Pinpoint the cell where the given text exists, returning its [X, Y] midpoint coordinate. 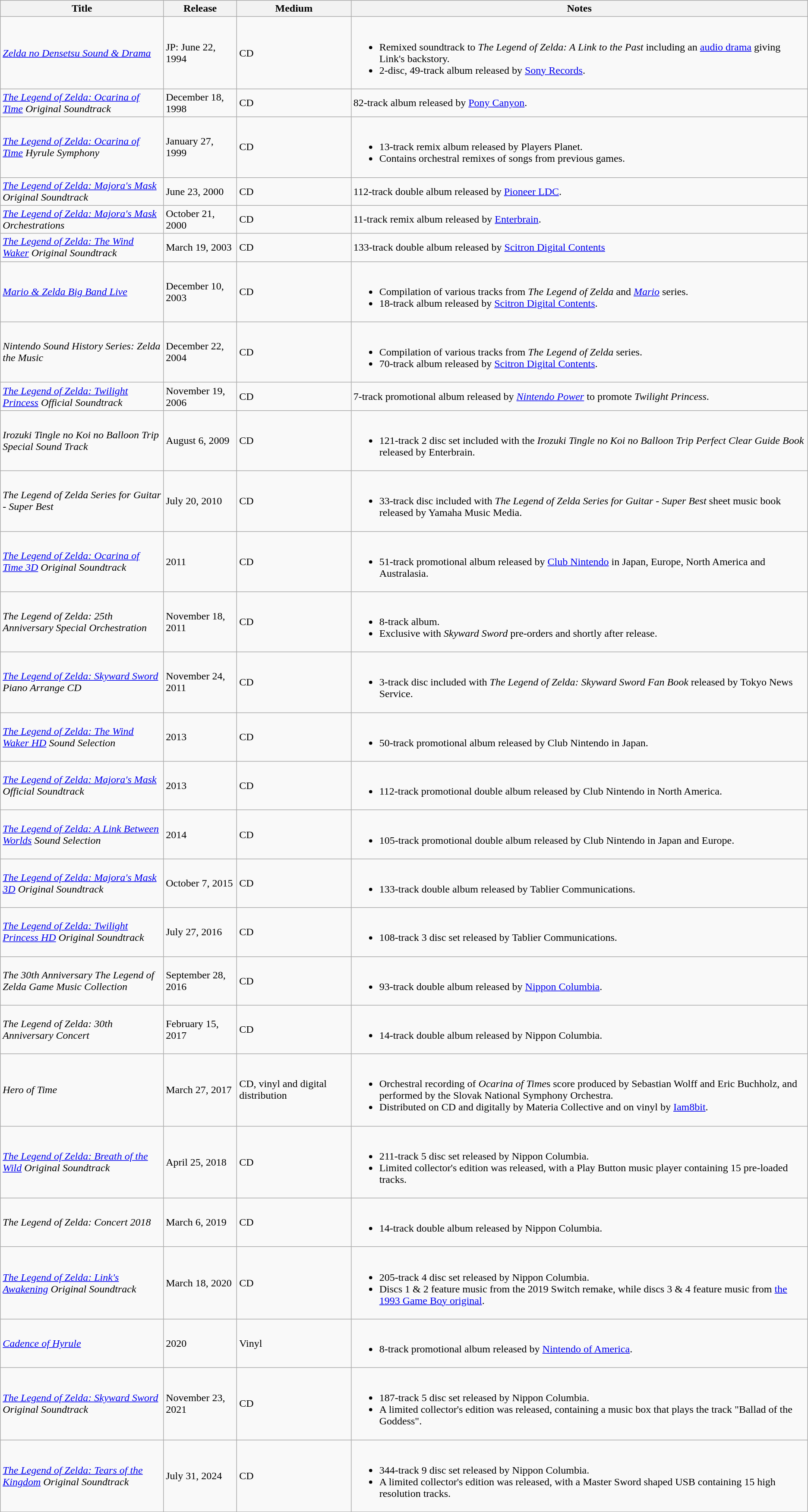
2011 [200, 562]
CD, vinyl and digital distribution [294, 1090]
Nintendo Sound History Series: Zelda the Music [82, 352]
April 25, 2018 [200, 1162]
August 6, 2009 [200, 440]
133-track double album released by Scitron Digital Contents [579, 248]
13-track remix album released by Players Planet.Contains orchestral remixes of songs from previous games. [579, 147]
The Legend of Zelda: Twilight Princess Official Soundtrack [82, 396]
November 23, 2021 [200, 1404]
Release [200, 9]
The Legend of Zelda: Tears of the Kingdom Original Soundtrack [82, 1476]
March 27, 2017 [200, 1090]
July 27, 2016 [200, 932]
82-track album released by Pony Canyon. [579, 103]
July 31, 2024 [200, 1476]
The Legend of Zelda: Twilight Princess HD Original Soundtrack [82, 932]
Mario & Zelda Big Band Live [82, 292]
The Legend of Zelda: Majora's Mask 3D Original Soundtrack [82, 883]
133-track double album released by Tablier Communications. [579, 883]
The 30th Anniversary The Legend of Zelda Game Music Collection [82, 981]
108-track 3 disc set released by Tablier Communications. [579, 932]
June 23, 2000 [200, 192]
The Legend of Zelda: Majora's Mask Original Soundtrack [82, 192]
October 21, 2000 [200, 219]
November 19, 2006 [200, 396]
Zelda no Densetsu Sound & Drama [82, 53]
105-track promotional double album released by Club Nintendo in Japan and Europe. [579, 834]
December 22, 2004 [200, 352]
The Legend of Zelda Series for Guitar - Super Best [82, 501]
Cadence of Hyrule [82, 1343]
The Legend of Zelda: Link's Awakening Original Soundtrack [82, 1283]
Notes [579, 9]
The Legend of Zelda: Concert 2018 [82, 1223]
December 10, 2003 [200, 292]
Compilation of various tracks from The Legend of Zelda series.70-track album released by Scitron Digital Contents. [579, 352]
7-track promotional album released by Nintendo Power to promote Twilight Princess. [579, 396]
93-track double album released by Nippon Columbia. [579, 981]
November 24, 2011 [200, 682]
The Legend of Zelda: Ocarina of Time Original Soundtrack [82, 103]
The Legend of Zelda: Majora's Mask Official Soundtrack [82, 786]
September 28, 2016 [200, 981]
Irozuki Tingle no Koi no Balloon Trip Special Sound Track [82, 440]
JP: June 22, 1994 [200, 53]
121-track 2 disc set included with the Irozuki Tingle no Koi no Balloon Trip Perfect Clear Guide Book released by Enterbrain. [579, 440]
March 19, 2003 [200, 248]
The Legend of Zelda: The Wind Waker HD Sound Selection [82, 737]
3-track disc included with The Legend of Zelda: Skyward Sword Fan Book released by Tokyo News Service. [579, 682]
50-track promotional album released by Club Nintendo in Japan. [579, 737]
October 7, 2015 [200, 883]
March 6, 2019 [200, 1223]
The Legend of Zelda: Majora's Mask Orchestrations [82, 219]
The Legend of Zelda: The Wind Waker Original Soundtrack [82, 248]
The Legend of Zelda: Skyward Sword Original Soundtrack [82, 1404]
51-track promotional album released by Club Nintendo in Japan, Europe, North America and Australasia. [579, 562]
March 18, 2020 [200, 1283]
The Legend of Zelda: 30th Anniversary Concert [82, 1029]
July 20, 2010 [200, 501]
January 27, 1999 [200, 147]
Medium [294, 9]
Compilation of various tracks from The Legend of Zelda and Mario series.18-track album released by Scitron Digital Contents. [579, 292]
The Legend of Zelda: A Link Between Worlds Sound Selection [82, 834]
8-track album.Exclusive with Skyward Sword pre-orders and shortly after release. [579, 622]
December 18, 1998 [200, 103]
February 15, 2017 [200, 1029]
33-track disc included with The Legend of Zelda Series for Guitar - Super Best sheet music book released by Yamaha Music Media. [579, 501]
2014 [200, 834]
The Legend of Zelda: Breath of the Wild Original Soundtrack [82, 1162]
112-track promotional double album released by Club Nintendo in North America. [579, 786]
The Legend of Zelda: Ocarina of Time Hyrule Symphony [82, 147]
8-track promotional album released by Nintendo of America. [579, 1343]
The Legend of Zelda: Ocarina of Time 3D Original Soundtrack [82, 562]
112-track double album released by Pioneer LDC. [579, 192]
Vinyl [294, 1343]
Hero of Time [82, 1090]
The Legend of Zelda: 25th Anniversary Special Orchestration [82, 622]
Title [82, 9]
November 18, 2011 [200, 622]
11-track remix album released by Enterbrain. [579, 219]
The Legend of Zelda: Skyward Sword Piano Arrange CD [82, 682]
2020 [200, 1343]
